Detect which cell encompasses the target text, then output its (X, Y) center coordinate. 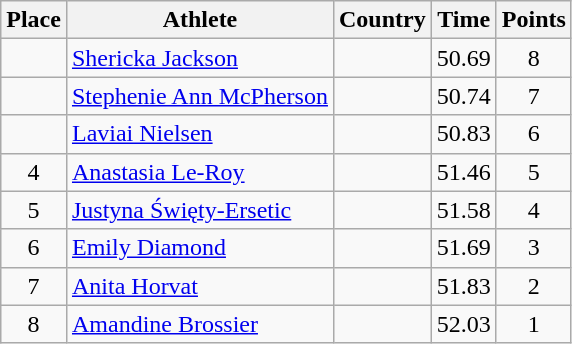
Points (534, 20)
Country (382, 20)
Shericka Jackson (200, 58)
50.83 (464, 134)
Laviai Nielsen (200, 134)
Stephenie Ann McPherson (200, 96)
Time (464, 20)
Amandine Brossier (200, 324)
50.69 (464, 58)
Emily Diamond (200, 248)
50.74 (464, 96)
51.58 (464, 210)
51.69 (464, 248)
51.83 (464, 286)
Athlete (200, 20)
3 (534, 248)
Place (34, 20)
2 (534, 286)
1 (534, 324)
52.03 (464, 324)
Justyna Święty-Ersetic (200, 210)
Anastasia Le-Roy (200, 172)
51.46 (464, 172)
Anita Horvat (200, 286)
